Detect which cell encompasses the target text, then output its [X, Y] center coordinate. 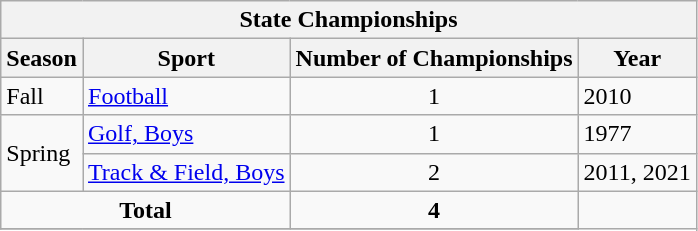
2011, 2021 [637, 172]
2010 [637, 96]
4 [434, 210]
Season [42, 58]
Golf, Boys [186, 134]
2 [434, 172]
Football [186, 96]
Number of Championships [434, 58]
Fall [42, 96]
Spring [42, 153]
Sport [186, 58]
Total [146, 210]
State Championships [348, 20]
1977 [637, 134]
Track & Field, Boys [186, 172]
Year [637, 58]
